From the cell containing the given text, extract its center point as [x, y] coordinate. 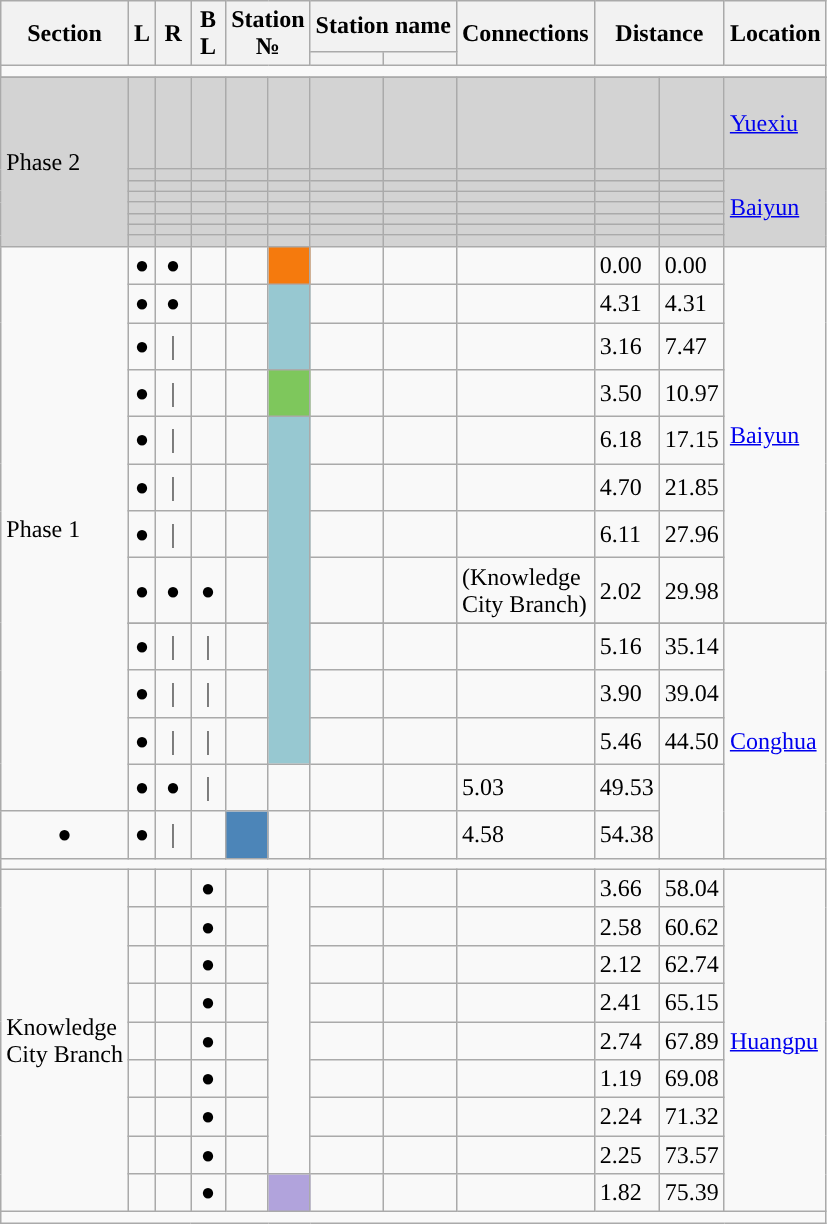
BL [208, 34]
67.89 [692, 1041]
7.47 [692, 346]
Section [65, 34]
17.15 [692, 440]
2.41 [626, 1002]
69.08 [692, 1079]
3.50 [626, 394]
Yuexiu [775, 123]
39.04 [692, 694]
44.50 [692, 740]
5.16 [626, 646]
Phase 2 [65, 162]
2.24 [626, 1117]
1.82 [626, 1193]
71.32 [692, 1117]
4.58 [525, 834]
10.97 [692, 394]
6.18 [626, 440]
54.38 [626, 834]
1.19 [626, 1079]
Knowledge City Branch [65, 1040]
49.53 [626, 788]
27.96 [692, 534]
Station name [383, 26]
58.04 [692, 888]
60.62 [692, 926]
3.16 [626, 346]
2.58 [626, 926]
75.39 [692, 1193]
Location [775, 34]
2.74 [626, 1041]
62.74 [692, 964]
6.11 [626, 534]
Huangpu [775, 1040]
2.02 [626, 590]
(KnowledgeCity Branch) [525, 590]
Phase 1 [65, 528]
Conghua [775, 740]
3.66 [626, 888]
Distance [659, 34]
65.15 [692, 1002]
Connections [525, 34]
Station№ [268, 34]
35.14 [692, 646]
21.85 [692, 488]
2.12 [626, 964]
4.70 [626, 488]
2.25 [626, 1155]
3.90 [626, 694]
5.46 [626, 740]
73.57 [692, 1155]
R [174, 34]
29.98 [692, 590]
L [142, 34]
5.03 [525, 788]
